Provide the [X, Y] coordinate of the cell's center where the given text is located.  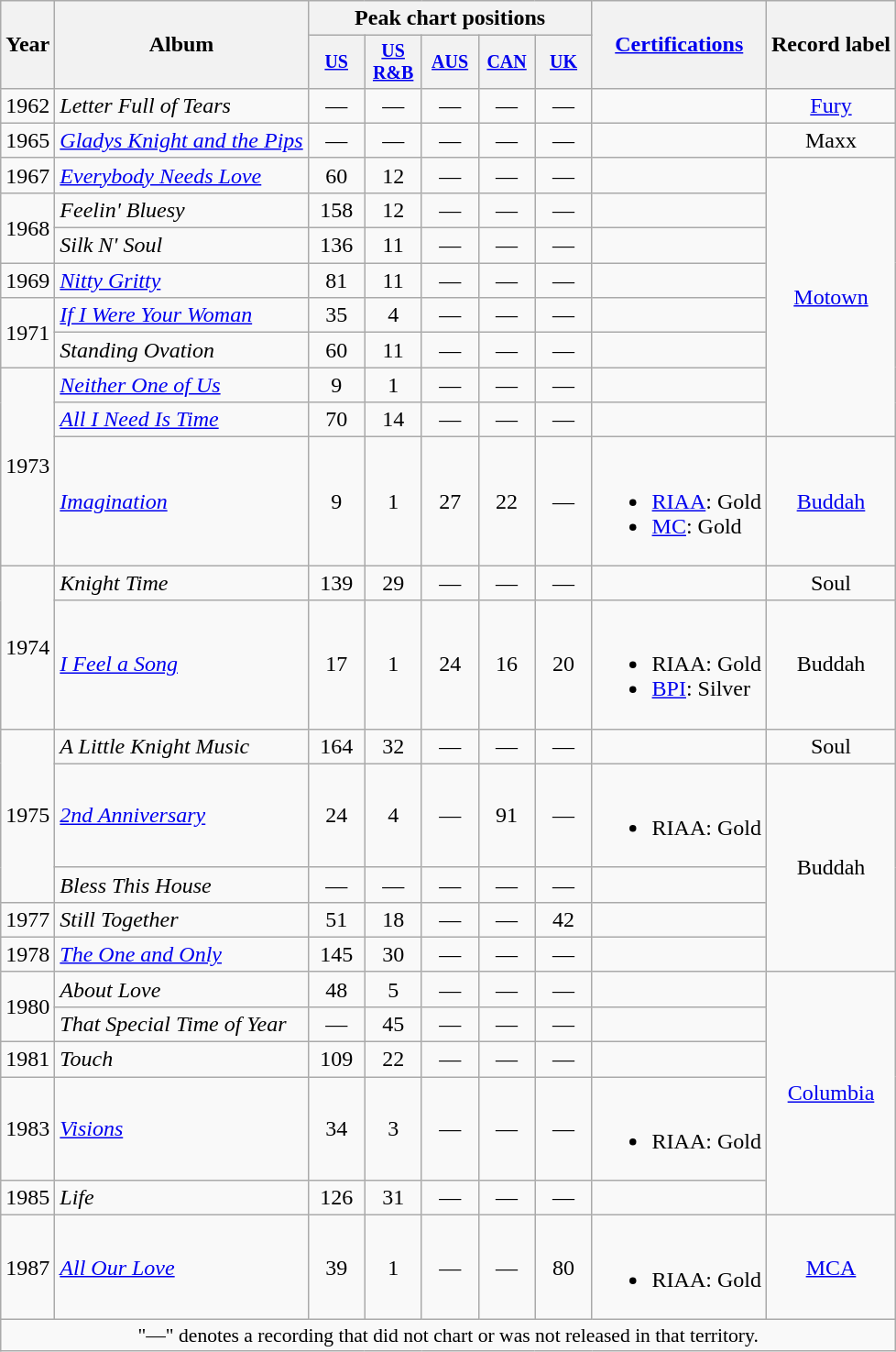
80 [563, 1267]
AUS [450, 62]
Standing Ovation [181, 350]
RIAA: GoldBPI: Silver [679, 665]
Letter Full of Tears [181, 105]
18 [393, 919]
If I Were Your Woman [181, 315]
Motown [830, 297]
27 [450, 501]
US [336, 62]
81 [336, 280]
Year [27, 45]
Gladys Knight and the Pips [181, 140]
Visions [181, 1129]
Knight Time [181, 583]
Imagination [181, 501]
All Our Love [181, 1267]
1968 [27, 227]
Record label [830, 45]
3 [393, 1129]
UK [563, 62]
1981 [27, 1060]
Life [181, 1198]
Certifications [679, 45]
Bless This House [181, 885]
39 [336, 1267]
139 [336, 583]
1973 [27, 467]
51 [336, 919]
1980 [27, 1006]
Silk N' Soul [181, 246]
1971 [27, 333]
Maxx [830, 140]
All I Need Is Time [181, 420]
Neither One of Us [181, 385]
2nd Anniversary [181, 816]
1962 [27, 105]
34 [336, 1129]
1975 [27, 816]
1965 [27, 140]
1969 [27, 280]
Fury [830, 105]
158 [336, 210]
32 [393, 746]
29 [393, 583]
16 [507, 665]
31 [393, 1198]
45 [393, 1024]
42 [563, 919]
91 [507, 816]
14 [393, 420]
RIAA: GoldMC: Gold [679, 501]
70 [336, 420]
A Little Knight Music [181, 746]
Still Together [181, 919]
17 [336, 665]
CAN [507, 62]
I Feel a Song [181, 665]
Nitty Gritty [181, 280]
126 [336, 1198]
136 [336, 246]
USR&B [393, 62]
Columbia [830, 1093]
Feelin' Bluesy [181, 210]
1974 [27, 647]
5 [393, 989]
35 [336, 315]
20 [563, 665]
Touch [181, 1060]
That Special Time of Year [181, 1024]
30 [393, 954]
The One and Only [181, 954]
1977 [27, 919]
145 [336, 954]
Album [181, 45]
Everybody Needs Love [181, 175]
MCA [830, 1267]
1987 [27, 1267]
48 [336, 989]
1985 [27, 1198]
1983 [27, 1129]
About Love [181, 989]
109 [336, 1060]
1967 [27, 175]
"—" denotes a recording that did not chart or was not released in that territory. [449, 1336]
164 [336, 746]
1978 [27, 954]
Peak chart positions [450, 18]
